Scan for the cell matching the given text and deliver its [X, Y] coordinate at center. 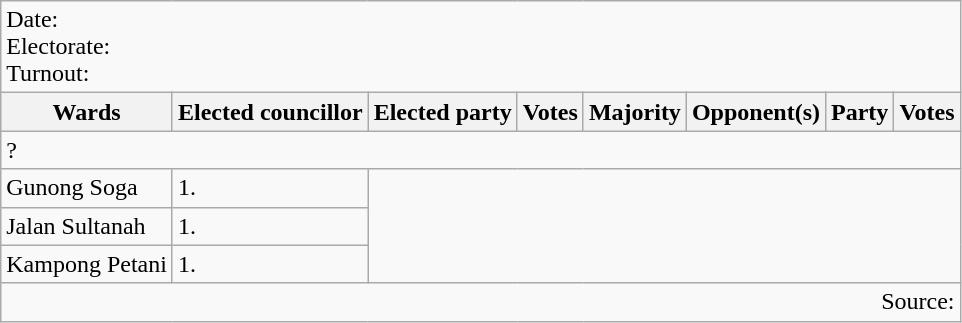
Kampong Petani [87, 264]
Elected party [442, 112]
? [480, 150]
Opponent(s) [756, 112]
Elected councillor [270, 112]
Party [860, 112]
Jalan Sultanah [87, 226]
Gunong Soga [87, 188]
Date: Electorate: Turnout: [480, 47]
Wards [87, 112]
Majority [634, 112]
Source: [480, 302]
